Scan for the cell matching the given text and deliver its (X, Y) coordinate at center. 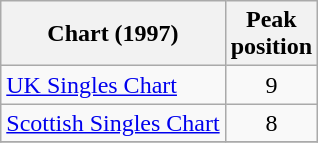
Scottish Singles Chart (113, 123)
Chart (1997) (113, 34)
UK Singles Chart (113, 85)
9 (271, 85)
8 (271, 123)
Peakposition (271, 34)
